Determine the [x, y] coordinate at the center of the cell enclosing the given text.  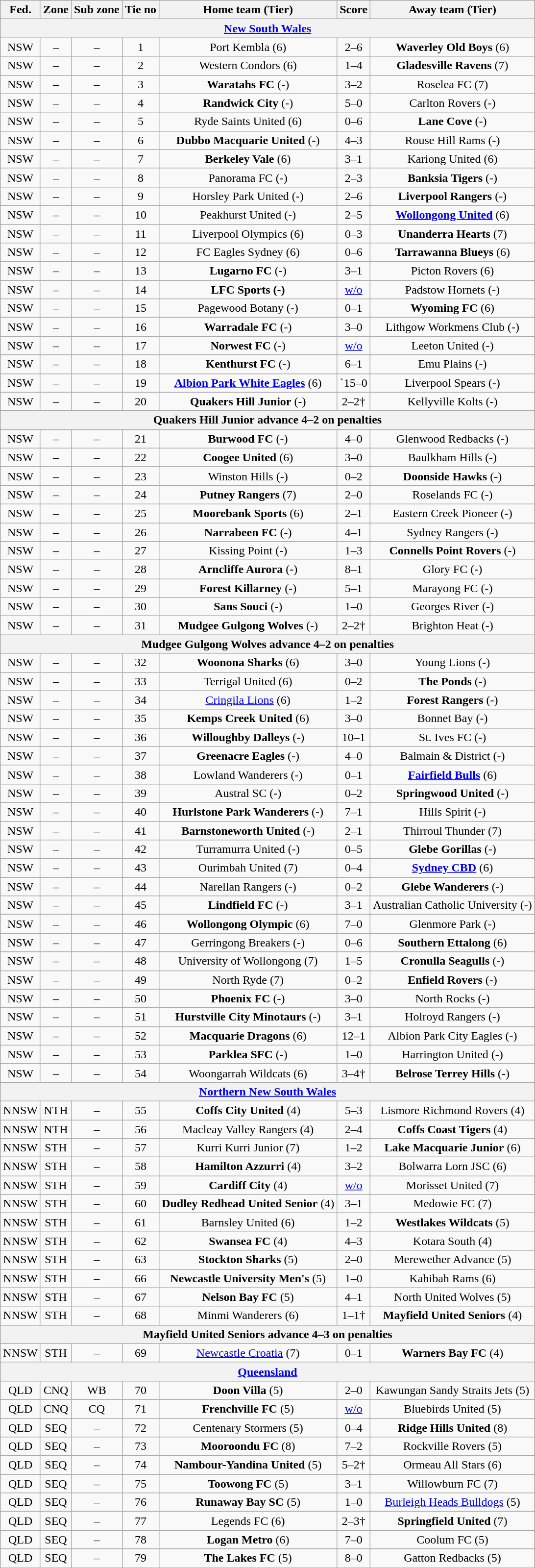
16 [140, 327]
Carlton Rovers (-) [453, 103]
1–1† [354, 1316]
Hurstville City Minotaurs (-) [248, 1017]
48 [140, 961]
5–3 [354, 1110]
Berkeley Vale (6) [248, 159]
Lismore Richmond Rovers (4) [453, 1110]
Lowland Wanderers (-) [248, 774]
Dubbo Macquarie United (-) [248, 140]
Balmain & District (-) [453, 756]
Holroyd Rangers (-) [453, 1017]
North Ryde (7) [248, 980]
Woonona Sharks (6) [248, 663]
Baulkham Hills (-) [453, 457]
Wyoming FC (6) [453, 308]
13 [140, 271]
Marayong FC (-) [453, 588]
2 [140, 66]
Merewether Advance (5) [453, 1260]
Enfield Rovers (-) [453, 980]
10–1 [354, 737]
Score [354, 10]
Ourimbah United (7) [248, 868]
Medowie FC (7) [453, 1204]
62 [140, 1241]
Willowburn FC (7) [453, 1484]
8 [140, 177]
Cronulla Seagulls (-) [453, 961]
74 [140, 1465]
5–1 [354, 588]
Norwest FC (-) [248, 346]
Rouse Hill Rams (-) [453, 140]
Leeton United (-) [453, 346]
Peakhurst United (-) [248, 215]
Bonnet Bay (-) [453, 719]
17 [140, 346]
New South Wales [267, 28]
Tarrawanna Blueys (6) [453, 252]
54 [140, 1073]
Cardiff City (4) [248, 1185]
43 [140, 868]
7 [140, 159]
Moorebank Sports (6) [248, 513]
19 [140, 383]
Frenchville FC (5) [248, 1409]
Northern New South Wales [267, 1092]
Home team (Tier) [248, 10]
Padstow Hornets (-) [453, 290]
15 [140, 308]
Ryde Saints United (6) [248, 122]
Barnstoneworth United (-) [248, 831]
77 [140, 1521]
40 [140, 812]
Barnsley United (6) [248, 1222]
Georges River (-) [453, 607]
Fed. [21, 10]
Austral SC (-) [248, 793]
24 [140, 495]
St. Ives FC (-) [453, 737]
38 [140, 774]
56 [140, 1129]
8–0 [354, 1558]
4 [140, 103]
44 [140, 887]
5–2† [354, 1465]
Liverpool Rangers (-) [453, 196]
Liverpool Olympics (6) [248, 234]
Lugarno FC (-) [248, 271]
Lake Macquarie Junior (6) [453, 1148]
Parklea SFC (-) [248, 1054]
Banksia Tigers (-) [453, 177]
Western Condors (6) [248, 66]
Coogee United (6) [248, 457]
Glory FC (-) [453, 570]
Logan Metro (6) [248, 1540]
41 [140, 831]
7–1 [354, 812]
59 [140, 1185]
Albion Park City Eagles (-) [453, 1036]
28 [140, 570]
Bluebirds United (5) [453, 1409]
Narellan Rangers (-) [248, 887]
Burwood FC (-) [248, 439]
Mudgee Gulgong Wolves (-) [248, 625]
Unanderra Hearts (7) [453, 234]
71 [140, 1409]
Doon Villa (5) [248, 1390]
Narrabeen FC (-) [248, 532]
Coolum FC (5) [453, 1540]
North United Wolves (5) [453, 1297]
Kellyville Kolts (-) [453, 401]
Springwood United (-) [453, 793]
78 [140, 1540]
University of Wollongong (7) [248, 961]
2–5 [354, 215]
The Ponds (-) [453, 681]
Picton Rovers (6) [453, 271]
Kissing Point (-) [248, 551]
52 [140, 1036]
Kurri Kurri Junior (7) [248, 1148]
Hurlstone Park Wanderers (-) [248, 812]
Connells Point Rovers (-) [453, 551]
3–4† [354, 1073]
Macleay Valley Rangers (4) [248, 1129]
26 [140, 532]
Morisset United (7) [453, 1185]
Waratahs FC (-) [248, 84]
Australian Catholic University (-) [453, 905]
LFC Sports (-) [248, 290]
Kariong United (6) [453, 159]
8–1 [354, 570]
27 [140, 551]
Randwick City (-) [248, 103]
Macquarie Dragons (6) [248, 1036]
Queensland [267, 1371]
5–0 [354, 103]
Roselands FC (-) [453, 495]
Lindfield FC (-) [248, 905]
20 [140, 401]
57 [140, 1148]
23 [140, 476]
Wollongong Olympic (6) [248, 924]
Hamilton Azzurri (4) [248, 1167]
Sydney CBD (6) [453, 868]
Woongarrah Wildcats (6) [248, 1073]
Glebe Wanderers (-) [453, 887]
Ridge Hills United (8) [453, 1428]
Springfield United (7) [453, 1521]
6–1 [354, 364]
Warners Bay FC (4) [453, 1353]
Gatton Redbacks (5) [453, 1558]
34 [140, 700]
North Rocks (-) [453, 998]
53 [140, 1054]
Thirroul Thunder (7) [453, 831]
72 [140, 1428]
Pagewood Botany (-) [248, 308]
Forest Killarney (-) [248, 588]
50 [140, 998]
21 [140, 439]
75 [140, 1484]
Gladesville Ravens (7) [453, 66]
Centenary Stormers (5) [248, 1428]
Greenacre Eagles (-) [248, 756]
5 [140, 122]
Phoenix FC (-) [248, 998]
61 [140, 1222]
Belrose Terrey Hills (-) [453, 1073]
Fairfield Bulls (6) [453, 774]
22 [140, 457]
Lane Cove (-) [453, 122]
76 [140, 1502]
55 [140, 1110]
1–3 [354, 551]
32 [140, 663]
Southern Ettalong (6) [453, 943]
Kahibah Rams (6) [453, 1278]
12–1 [354, 1036]
Quakers Hill Junior advance 4–2 on penalties [267, 420]
Coffs Coast Tigers (4) [453, 1129]
Toowong FC (5) [248, 1484]
Harrington United (-) [453, 1054]
Rockville Rovers (5) [453, 1446]
Waverley Old Boys (6) [453, 47]
Putney Rangers (7) [248, 495]
Kawungan Sandy Straits Jets (5) [453, 1390]
Legends FC (6) [248, 1521]
39 [140, 793]
79 [140, 1558]
49 [140, 980]
Lithgow Workmens Club (-) [453, 327]
Young Lions (-) [453, 663]
Nelson Bay FC (5) [248, 1297]
60 [140, 1204]
Emu Plains (-) [453, 364]
Gerringong Breakers (-) [248, 943]
47 [140, 943]
3 [140, 84]
67 [140, 1297]
CQ [97, 1409]
1 [140, 47]
Winston Hills (-) [248, 476]
Kotara South (4) [453, 1241]
Mayfield United Seniors advance 4–3 on penalties [267, 1334]
30 [140, 607]
66 [140, 1278]
Newcastle University Men's (5) [248, 1278]
Eastern Creek Pioneer (-) [453, 513]
Willoughby Dalleys (-) [248, 737]
Wollongong United (6) [453, 215]
51 [140, 1017]
33 [140, 681]
70 [140, 1390]
Panorama FC (-) [248, 177]
12 [140, 252]
7–2 [354, 1446]
31 [140, 625]
Forest Rangers (-) [453, 700]
Bolwarra Lorn JSC (6) [453, 1167]
6 [140, 140]
Minmi Wanderers (6) [248, 1316]
Newcastle Croatia (7) [248, 1353]
Zone [56, 10]
36 [140, 737]
Stockton Sharks (5) [248, 1260]
Turramurra United (-) [248, 849]
Sans Souci (-) [248, 607]
9 [140, 196]
Hills Spirit (-) [453, 812]
0–3 [354, 234]
Runaway Bay SC (5) [248, 1502]
35 [140, 719]
11 [140, 234]
45 [140, 905]
63 [140, 1260]
Burleigh Heads Bulldogs (5) [453, 1502]
The Lakes FC (5) [248, 1558]
73 [140, 1446]
58 [140, 1167]
42 [140, 849]
Port Kembla (6) [248, 47]
0–5 [354, 849]
Mooroondu FC (8) [248, 1446]
Roselea FC (7) [453, 84]
2–4 [354, 1129]
FC Eagles Sydney (6) [248, 252]
29 [140, 588]
Sydney Rangers (-) [453, 532]
Glenmore Park (-) [453, 924]
Glenwood Redbacks (-) [453, 439]
Sub zone [97, 10]
68 [140, 1316]
Albion Park White Eagles (6) [248, 383]
Mayfield United Seniors (4) [453, 1316]
Mudgee Gulgong Wolves advance 4–2 on penalties [267, 644]
Cringila Lions (6) [248, 700]
1–4 [354, 66]
Horsley Park United (-) [248, 196]
Coffs City United (4) [248, 1110]
Doonside Hawks (-) [453, 476]
69 [140, 1353]
Arncliffe Aurora (-) [248, 570]
46 [140, 924]
Liverpool Spears (-) [453, 383]
Tie no [140, 10]
Glebe Gorillas (-) [453, 849]
Brighton Heat (-) [453, 625]
1–5 [354, 961]
25 [140, 513]
14 [140, 290]
Kenthurst FC (-) [248, 364]
Swansea FC (4) [248, 1241]
Terrigal United (6) [248, 681]
10 [140, 215]
2–3† [354, 1521]
Nambour-Yandina United (5) [248, 1465]
`15–0 [354, 383]
WB [97, 1390]
37 [140, 756]
Westlakes Wildcats (5) [453, 1222]
Kemps Creek United (6) [248, 719]
Dudley Redhead United Senior (4) [248, 1204]
2–3 [354, 177]
Warradale FC (-) [248, 327]
Quakers Hill Junior (-) [248, 401]
18 [140, 364]
Away team (Tier) [453, 10]
Ormeau All Stars (6) [453, 1465]
